Provide the [x, y] coordinate of the cell's center where the given text is located.  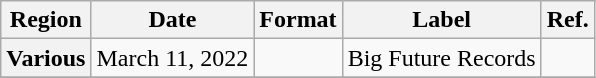
Ref. [568, 20]
Various [46, 58]
Big Future Records [442, 58]
Region [46, 20]
Format [298, 20]
March 11, 2022 [172, 58]
Date [172, 20]
Label [442, 20]
